From the cell containing the given text, extract its center point as (x, y) coordinate. 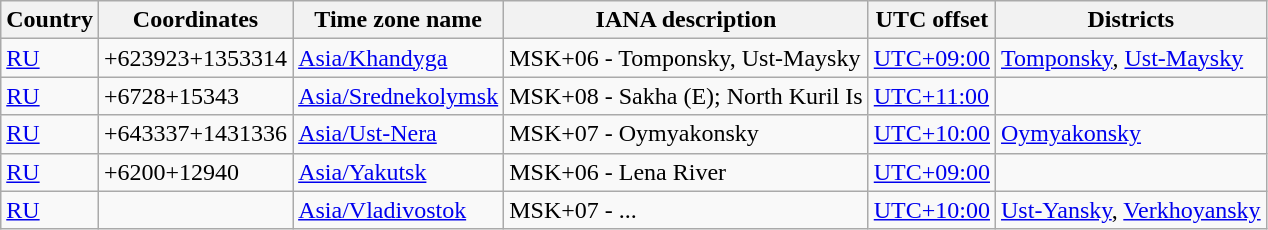
Asia/Yakutsk (398, 172)
+6728+15343 (195, 96)
Time zone name (398, 20)
Asia/Srednekolymsk (398, 96)
IANA description (686, 20)
Coordinates (195, 20)
MSK+07 - ... (686, 210)
Districts (1132, 20)
UTC offset (932, 20)
MSK+06 - Tomponsky, Ust-Maysky (686, 58)
Asia/Vladivostok (398, 210)
Oymyakonsky (1132, 134)
Ust-Yansky, Verkhoyansky (1132, 210)
Country (50, 20)
+6200+12940 (195, 172)
Tomponsky, Ust-Maysky (1132, 58)
MSK+08 - Sakha (E); North Kuril Is (686, 96)
Asia/Khandyga (398, 58)
MSK+07 - Oymyakonsky (686, 134)
MSK+06 - Lena River (686, 172)
Asia/Ust-Nera (398, 134)
+623923+1353314 (195, 58)
UTC+11:00 (932, 96)
+643337+1431336 (195, 134)
